Return the [x, y] coordinate for the center point of the cell that contains the specified text.  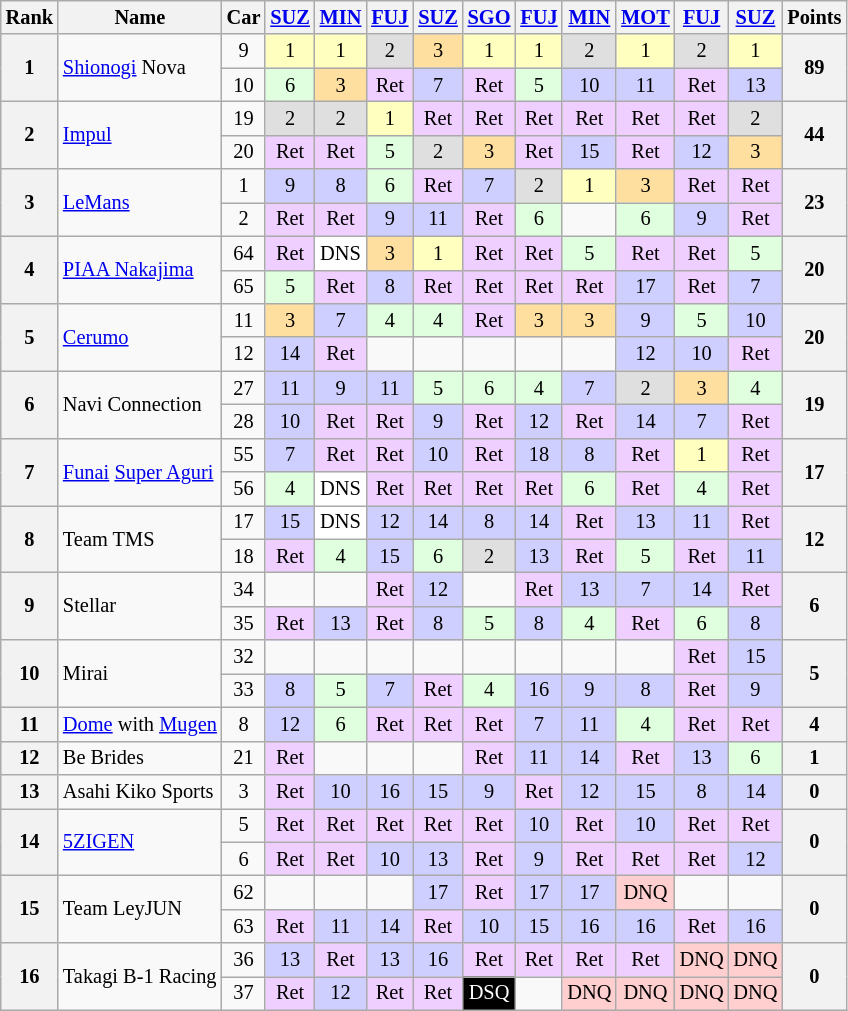
23 [814, 202]
Asahi Kiko Sports [140, 791]
Mirai [140, 674]
27 [244, 388]
Navi Connection [140, 404]
Rank [30, 17]
Dome with Mugen [140, 724]
Stellar [140, 606]
65 [244, 287]
Be Brides [140, 758]
35 [244, 623]
34 [244, 589]
89 [814, 68]
62 [244, 892]
32 [244, 657]
28 [244, 421]
55 [244, 455]
SGO [490, 17]
Impul [140, 134]
44 [814, 134]
5ZIGEN [140, 842]
PIAA Nakajima [140, 270]
56 [244, 489]
33 [244, 690]
Team TMS [140, 538]
37 [244, 993]
MOT [645, 17]
Funai Super Aguri [140, 472]
Name [140, 17]
Points [814, 17]
Cerumo [140, 336]
Shionogi Nova [140, 68]
DSQ [490, 993]
63 [244, 926]
Team LeyJUN [140, 908]
36 [244, 960]
LeMans [140, 202]
Car [244, 17]
Takagi B-1 Racing [140, 976]
64 [244, 253]
21 [244, 758]
